Extract the [x, y] coordinate from the center of the cell holding the provided text.  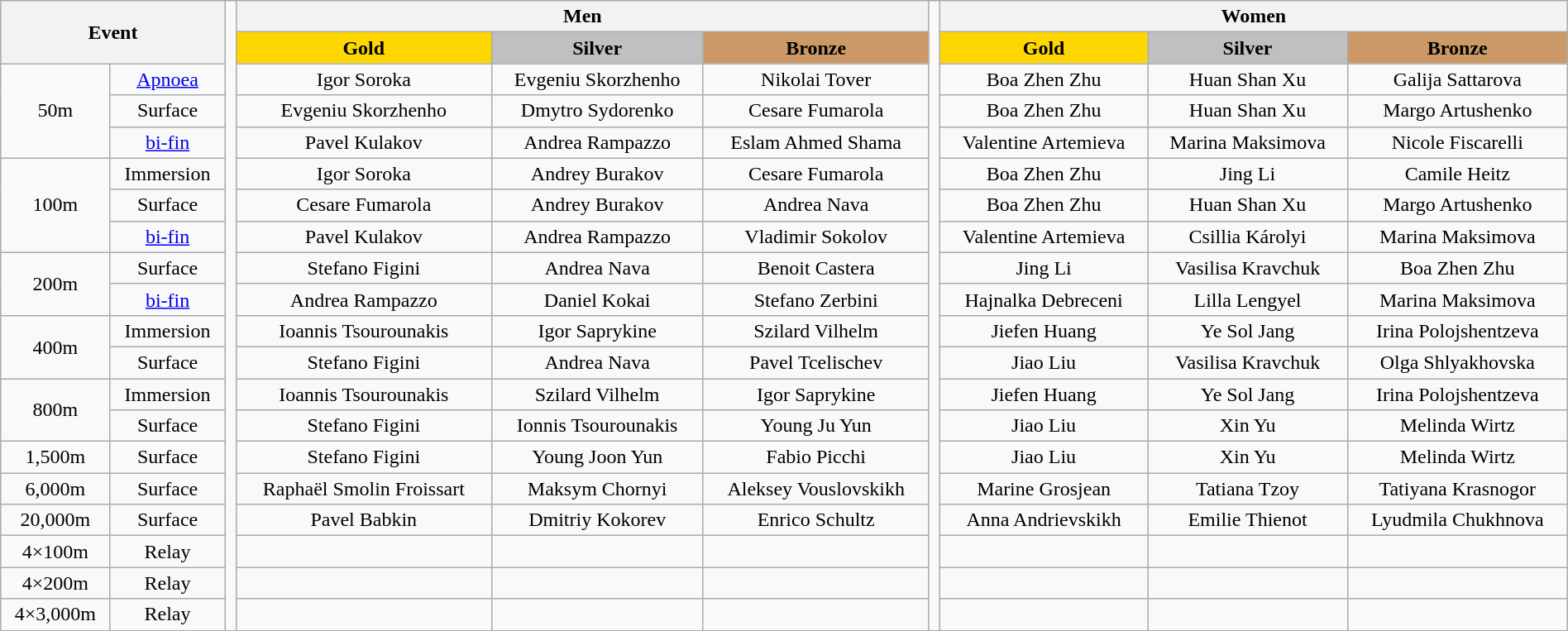
800m [55, 410]
Emilie Thienot [1248, 520]
Anna Andrievskikh [1044, 520]
Event [112, 32]
1,500m [55, 457]
6,000m [55, 489]
100m [55, 205]
Hajnalka Debreceni [1044, 299]
Galija Sattarova [1457, 79]
Marine Grosjean [1044, 489]
50m [55, 111]
Pavel Tcelischev [815, 362]
Young Ju Yun [815, 426]
4×3,000m [55, 614]
Nicole Fiscarelli [1457, 142]
Raphaël Smolin Froissart [364, 489]
20,000m [55, 520]
Dmitriy Kokorev [597, 520]
Tatiana Tzoy [1248, 489]
200m [55, 284]
Aleksey Vouslovskikh [815, 489]
Maksym Chornyi [597, 489]
Olga Shlyakhovska [1457, 362]
Women [1254, 17]
400m [55, 347]
Ionnis Tsourounakis [597, 426]
Men [583, 17]
Benoit Castera [815, 268]
Daniel Kokai [597, 299]
Dmytro Sydorenko [597, 111]
Fabio Picchi [815, 457]
Tatiyana Krasnogor [1457, 489]
Pavel Babkin [364, 520]
Eslam Ahmed Shama [815, 142]
Camile Heitz [1457, 174]
4×200m [55, 583]
Csillia Károlyi [1248, 237]
Vladimir Sokolov [815, 237]
Lyudmila Chukhnova [1457, 520]
Young Joon Yun [597, 457]
Nikolai Tover [815, 79]
Stefano Zerbini [815, 299]
Apnoea [167, 79]
4×100m [55, 552]
Lilla Lengyel [1248, 299]
Enrico Schultz [815, 520]
